Search for the cell housing the specified text and yield its (x, y) center coordinate. 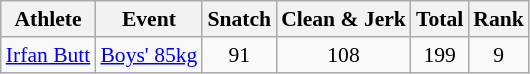
91 (239, 55)
9 (498, 55)
Rank (498, 19)
Clean & Jerk (344, 19)
108 (344, 55)
Irfan Butt (48, 55)
199 (440, 55)
Boys' 85kg (148, 55)
Athlete (48, 19)
Snatch (239, 19)
Total (440, 19)
Event (148, 19)
